Locate the cell with the specified text and output its (x, y) center coordinate. 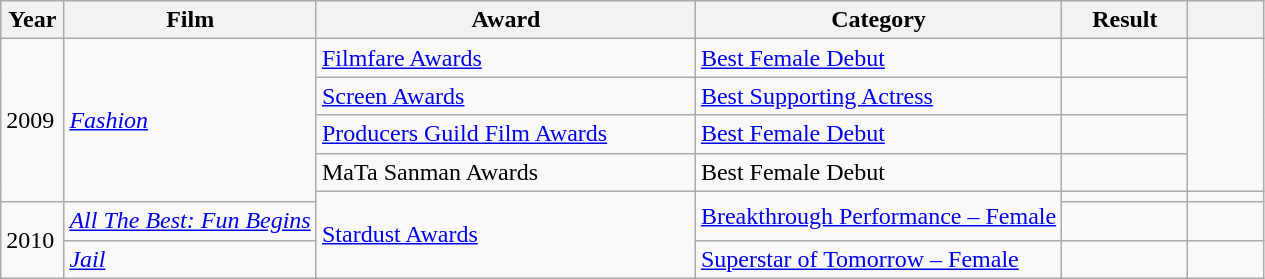
Filmfare Awards (506, 58)
Film (190, 20)
Award (506, 20)
Jail (190, 259)
Fashion (190, 120)
Result (1125, 20)
All The Best: Fun Begins (190, 221)
Category (878, 20)
2010 (32, 240)
Producers Guild Film Awards (506, 134)
Stardust Awards (506, 234)
MaTa Sanman Awards (506, 172)
Year (32, 20)
Breakthrough Performance – Female (878, 216)
Screen Awards (506, 96)
2009 (32, 120)
Best Supporting Actress (878, 96)
Superstar of Tomorrow – Female (878, 259)
